Identify which cell holds the provided text, then report its (X, Y) central coordinate. 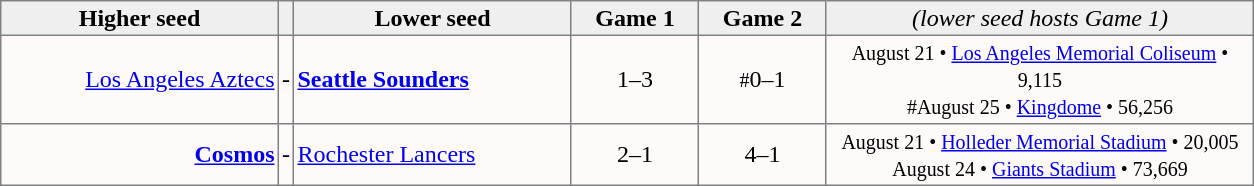
Lower seed (433, 18)
Los Angeles Aztecs (140, 79)
August 21 • Holleder Memorial Stadium • 20,005August 24 • Giants Stadium • 73,669 (1040, 155)
Cosmos (140, 155)
1–3 (635, 79)
Seattle Sounders (433, 79)
#0–1 (763, 79)
4–1 (763, 155)
2–1 (635, 155)
(lower seed hosts Game 1) (1040, 18)
Game 2 (763, 18)
Rochester Lancers (433, 155)
Game 1 (635, 18)
August 21 • Los Angeles Memorial Coliseum • 9,115#August 25 • Kingdome • 56,256 (1040, 79)
Higher seed (140, 18)
